Pinpoint the cell where the given text exists, returning its [x, y] midpoint coordinate. 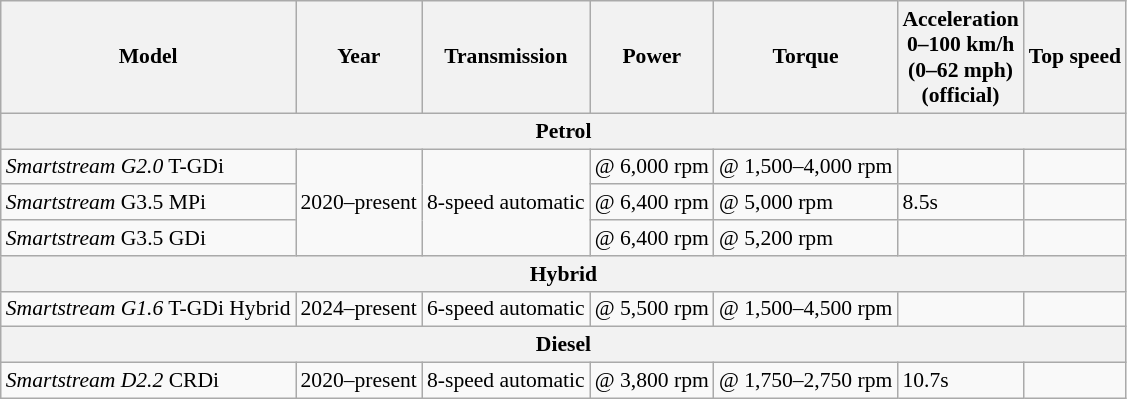
Year [359, 57]
Smartstream G1.6 T-GDi Hybrid [148, 309]
6-speed automatic [506, 309]
Smartstream G3.5 GDi [148, 238]
Transmission [506, 57]
@ 5,500 rpm [652, 309]
Smartstream G3.5 MPi [148, 203]
@ 1,750–2,750 rpm [806, 381]
Hybrid [564, 274]
Diesel [564, 345]
Power [652, 57]
Top speed [1075, 57]
@ 1,500–4,500 rpm [806, 309]
@ 6,000 rpm [652, 167]
2024–present [359, 309]
Smartstream G2.0 T-GDi [148, 167]
@ 5,000 rpm [806, 203]
8.5s [960, 203]
Model [148, 57]
@ 1,500–4,000 rpm [806, 167]
@ 3,800 rpm [652, 381]
Smartstream D2.2 CRDi [148, 381]
@ 5,200 rpm [806, 238]
Torque [806, 57]
Petrol [564, 131]
10.7s [960, 381]
Acceleration0–100 km/h(0–62 mph)(official) [960, 57]
